Capture the cell that displays the provided text and extract its (x, y) central coordinate. 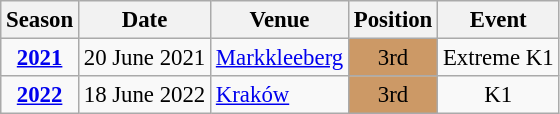
K1 (498, 95)
Markkleeberg (280, 58)
Season (40, 20)
Venue (280, 20)
Extreme K1 (498, 58)
2022 (40, 95)
Kraków (280, 95)
20 June 2021 (144, 58)
Event (498, 20)
Date (144, 20)
18 June 2022 (144, 95)
Position (392, 20)
2021 (40, 58)
